Determine the (X, Y) coordinate at the center of the cell enclosing the given text.  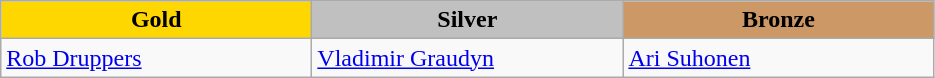
Bronze (778, 20)
Gold (156, 20)
Silver (468, 20)
Rob Druppers (156, 58)
Ari Suhonen (778, 58)
Vladimir Graudyn (468, 58)
